From the cell containing the given text, extract its center point as (X, Y) coordinate. 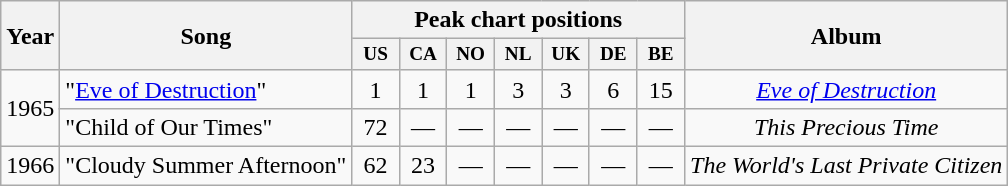
Year (30, 36)
UK (566, 55)
Eve of Destruction (846, 89)
"Child of Our Times" (206, 128)
US (376, 55)
1966 (30, 166)
This Precious Time (846, 128)
DE (613, 55)
6 (613, 89)
Album (846, 36)
"Eve of Destruction" (206, 89)
The World's Last Private Citizen (846, 166)
NL (518, 55)
62 (376, 166)
Song (206, 36)
Peak chart positions (518, 20)
CA (423, 55)
NO (471, 55)
"Cloudy Summer Afternoon" (206, 166)
BE (661, 55)
72 (376, 128)
1965 (30, 108)
15 (661, 89)
23 (423, 166)
